For the text-containing cell, return its midpoint in [X, Y] coordinate format. 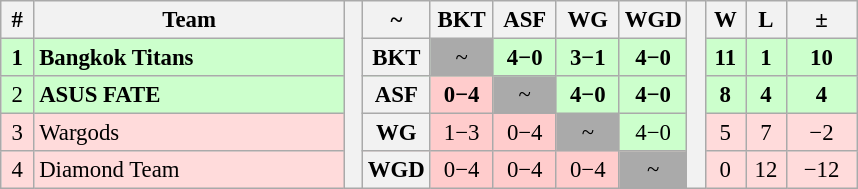
± [822, 20]
5 [726, 133]
Diamond Team [190, 170]
−2 [822, 133]
3 [18, 133]
7 [766, 133]
10 [822, 58]
−12 [822, 170]
2 [18, 95]
11 [726, 58]
ASUS FATE [190, 95]
Team [190, 20]
3−1 [588, 58]
12 [766, 170]
Bangkok Titans [190, 58]
W [726, 20]
# [18, 20]
8 [726, 95]
Wargods [190, 133]
L [766, 20]
1−3 [462, 133]
0 [726, 170]
